Scan for the cell matching the given text and deliver its [x, y] coordinate at center. 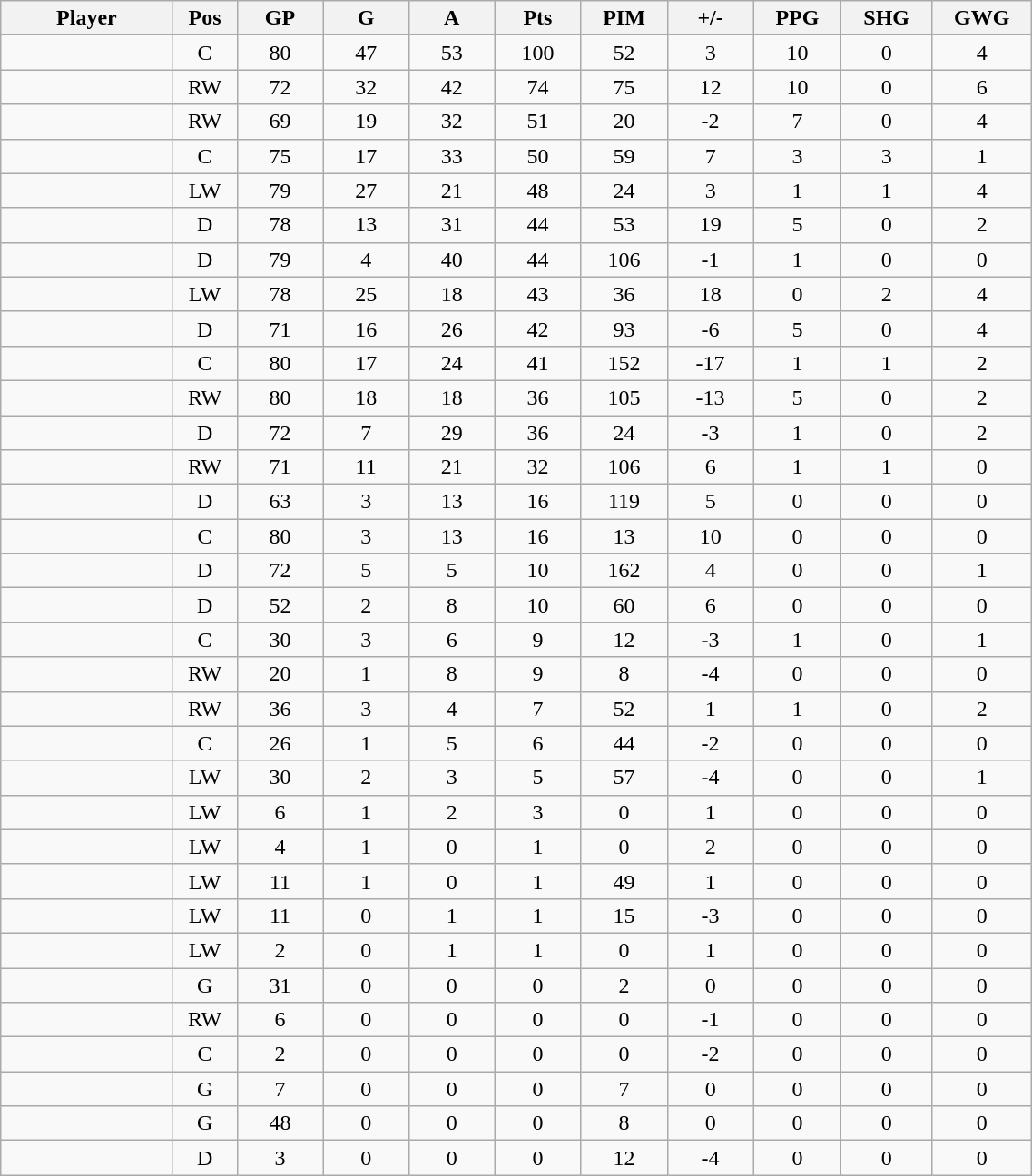
69 [280, 122]
GP [280, 18]
100 [537, 53]
59 [624, 156]
51 [537, 122]
Pts [537, 18]
152 [624, 363]
41 [537, 363]
A [452, 18]
15 [624, 916]
PPG [797, 18]
47 [367, 53]
63 [280, 502]
49 [624, 881]
162 [624, 571]
57 [624, 778]
+/- [710, 18]
PIM [624, 18]
60 [624, 605]
119 [624, 502]
Pos [205, 18]
40 [452, 260]
SHG [887, 18]
Player [87, 18]
-13 [710, 397]
50 [537, 156]
27 [367, 191]
-6 [710, 328]
GWG [981, 18]
25 [367, 294]
43 [537, 294]
29 [452, 433]
74 [537, 87]
-17 [710, 363]
33 [452, 156]
105 [624, 397]
93 [624, 328]
